Scan for the cell matching the given text and deliver its (X, Y) coordinate at center. 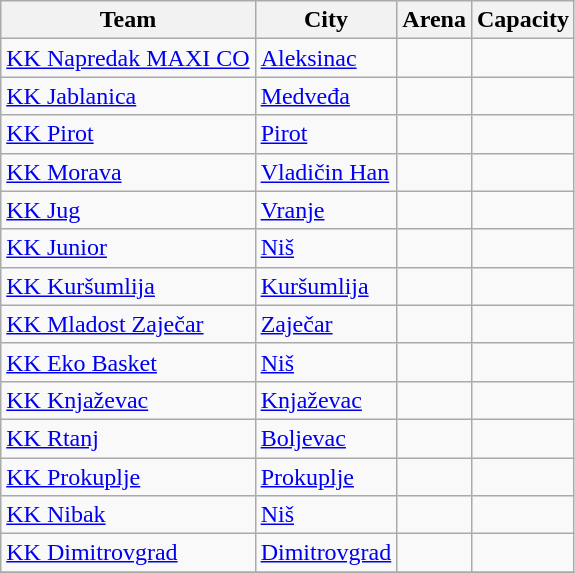
Boljevac (326, 438)
Vladičin Han (326, 172)
KK Jablanica (128, 96)
KK Knjaževac (128, 400)
KK Rtanj (128, 438)
Prokuplje (326, 477)
Vranje (326, 210)
KK Kuršumlija (128, 286)
KK Jug (128, 210)
KK Nibak (128, 515)
Medveđa (326, 96)
Arena (434, 20)
KK Eko Basket (128, 362)
Dimitrovgrad (326, 553)
City (326, 20)
KK Napredak MAXI CO (128, 58)
Kuršumlija (326, 286)
KK Prokuplje (128, 477)
KK Dimitrovgrad (128, 553)
Pirot (326, 134)
Knjaževac (326, 400)
Aleksinac (326, 58)
KK Junior (128, 248)
KK Pirot (128, 134)
Zaječar (326, 324)
Capacity (522, 20)
KK Morava (128, 172)
KK Mladost Zaječar (128, 324)
Team (128, 20)
